Capture the cell that displays the provided text and extract its (X, Y) central coordinate. 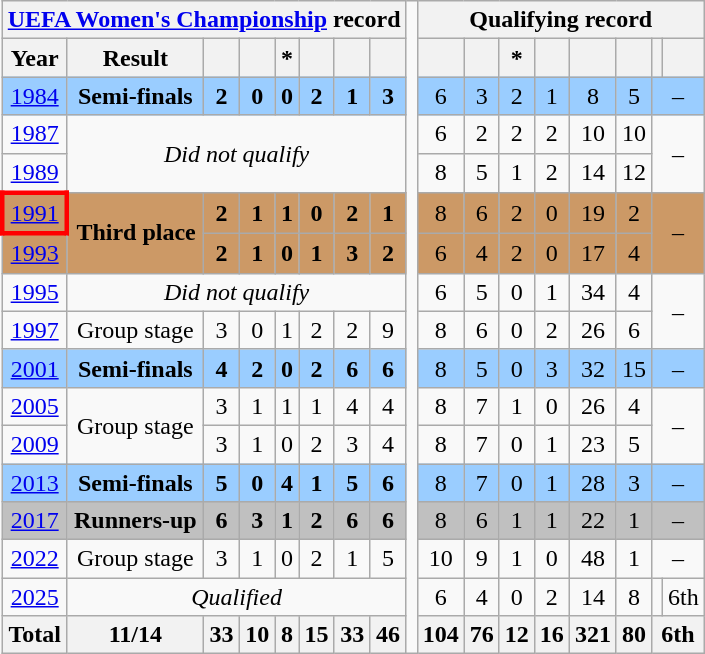
28 (592, 483)
32 (592, 368)
Total (34, 635)
11/14 (135, 635)
1987 (34, 134)
Result (135, 58)
Qualified (236, 597)
34 (592, 292)
23 (592, 444)
Third place (135, 234)
Year (34, 58)
Runners-up (135, 521)
1984 (34, 96)
48 (592, 559)
22 (592, 521)
17 (592, 254)
2001 (34, 368)
2009 (34, 444)
2025 (34, 597)
1995 (34, 292)
2017 (34, 521)
1997 (34, 330)
80 (634, 635)
16 (552, 635)
1993 (34, 254)
1991 (34, 214)
76 (482, 635)
Qualifying record (560, 20)
46 (388, 635)
UEFA Women's Championship record (204, 20)
104 (440, 635)
2022 (34, 559)
19 (592, 214)
2005 (34, 406)
2013 (34, 483)
1989 (34, 173)
321 (592, 635)
